Extract the [X, Y] coordinate from the center of the cell holding the provided text.  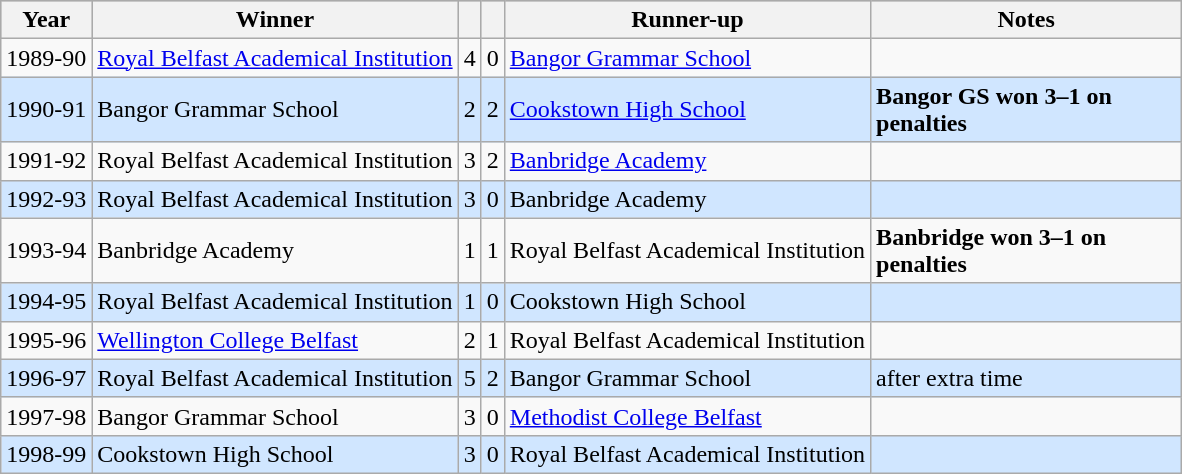
Wellington College Belfast [275, 340]
Winner [275, 20]
1997-98 [46, 416]
after extra time [1026, 378]
1990-91 [46, 110]
Runner-up [687, 20]
1998-99 [46, 454]
Notes [1026, 20]
Methodist College Belfast [687, 416]
1991-92 [46, 161]
Bangor GS won 3–1 on penalties [1026, 110]
Banbridge won 3–1 on penalties [1026, 250]
1989-90 [46, 58]
1994-95 [46, 302]
4 [470, 58]
1996-97 [46, 378]
1995-96 [46, 340]
1993-94 [46, 250]
5 [470, 378]
Year [46, 20]
1992-93 [46, 199]
